Scan for the cell matching the given text and deliver its (x, y) coordinate at center. 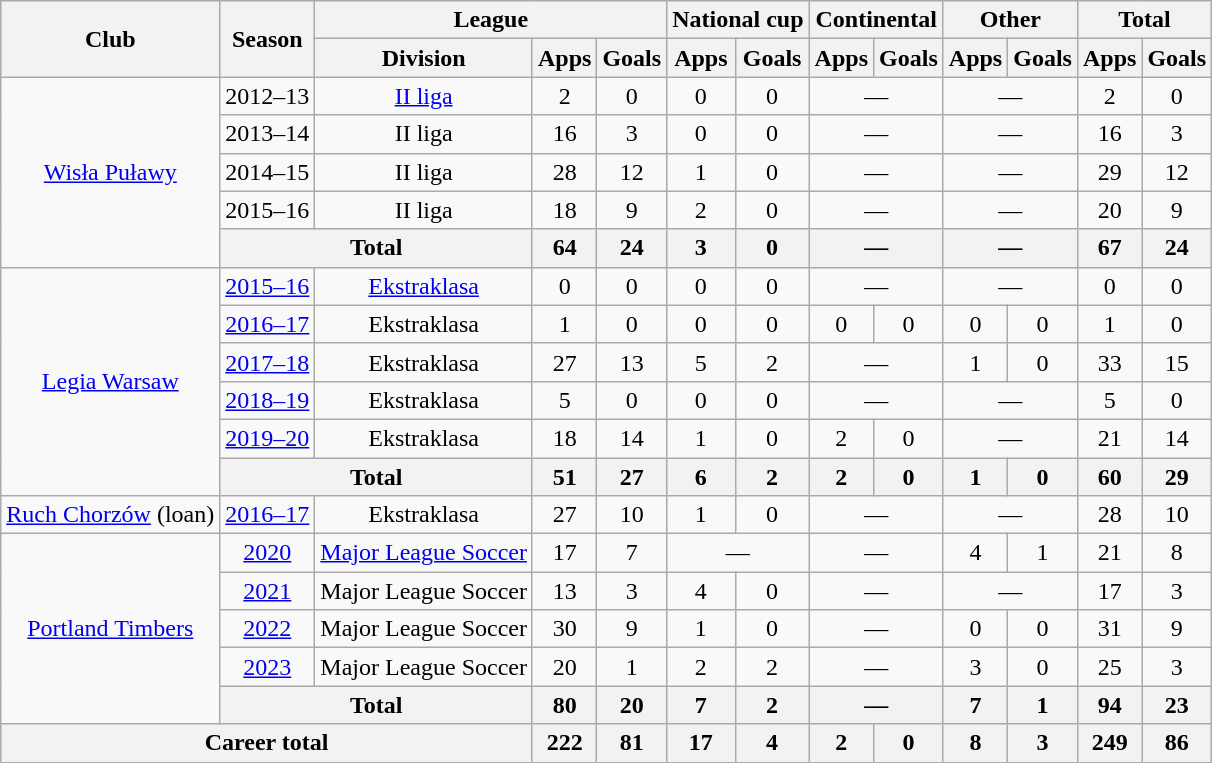
Wisła Puławy (110, 172)
Continental (876, 20)
2021 (268, 591)
2013–14 (268, 134)
94 (1109, 705)
23 (1177, 705)
National cup (738, 20)
249 (1109, 743)
86 (1177, 743)
64 (564, 248)
31 (1109, 629)
2020 (268, 553)
2012–13 (268, 96)
15 (1177, 362)
League (491, 20)
Club (110, 39)
25 (1109, 667)
67 (1109, 248)
30 (564, 629)
2023 (268, 667)
Legia Warsaw (110, 381)
Portland Timbers (110, 629)
80 (564, 705)
2018–19 (268, 400)
Season (268, 39)
2019–20 (268, 438)
2022 (268, 629)
2017–18 (268, 362)
6 (701, 477)
33 (1109, 362)
Career total (267, 743)
2014–15 (268, 172)
51 (564, 477)
Ruch Chorzów (loan) (110, 515)
Division (424, 58)
222 (564, 743)
60 (1109, 477)
81 (632, 743)
Other (1010, 20)
